Scan for the cell matching the given text and deliver its [x, y] coordinate at center. 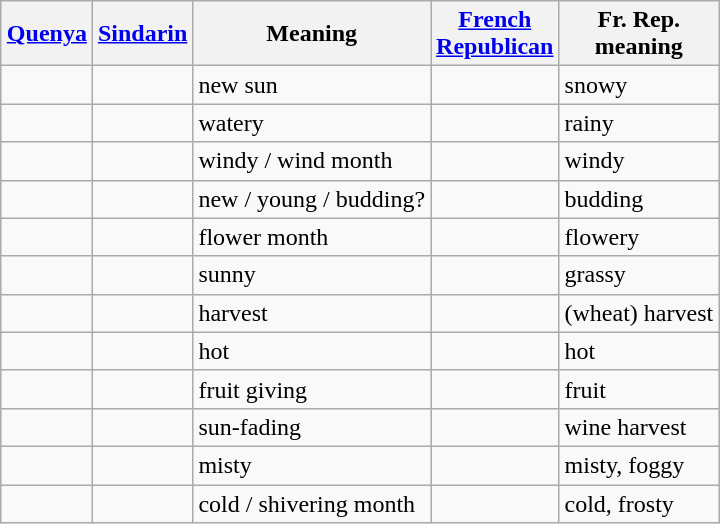
Fr. Rep.meaning [639, 34]
snowy [639, 85]
cold, frosty [639, 503]
cold / shivering month [312, 503]
wine harvest [639, 427]
FrenchRepublican [495, 34]
watery [312, 123]
harvest [312, 313]
Sindarin [142, 34]
new / young / budding? [312, 199]
Meaning [312, 34]
new sun [312, 85]
misty, foggy [639, 465]
windy / wind month [312, 161]
fruit giving [312, 389]
Quenya [46, 34]
(wheat) harvest [639, 313]
rainy [639, 123]
fruit [639, 389]
flower month [312, 237]
flowery [639, 237]
misty [312, 465]
windy [639, 161]
sun-fading [312, 427]
grassy [639, 275]
budding [639, 199]
sunny [312, 275]
